From the cell containing the given text, extract its center point as [X, Y] coordinate. 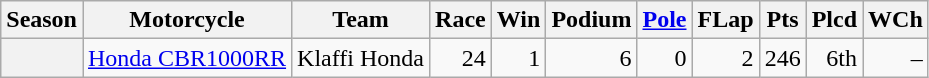
Honda CBR1000RR [186, 58]
WCh [896, 20]
Pole [664, 20]
Klaffi Honda [361, 58]
2 [726, 58]
6 [592, 58]
Win [518, 20]
6th [834, 58]
24 [461, 58]
0 [664, 58]
FLap [726, 20]
Podium [592, 20]
1 [518, 58]
Plcd [834, 20]
Motorcycle [186, 20]
– [896, 58]
Season [42, 20]
246 [782, 58]
Pts [782, 20]
Race [461, 20]
Team [361, 20]
